Determine the (X, Y) coordinate at the center of the cell enclosing the given text.  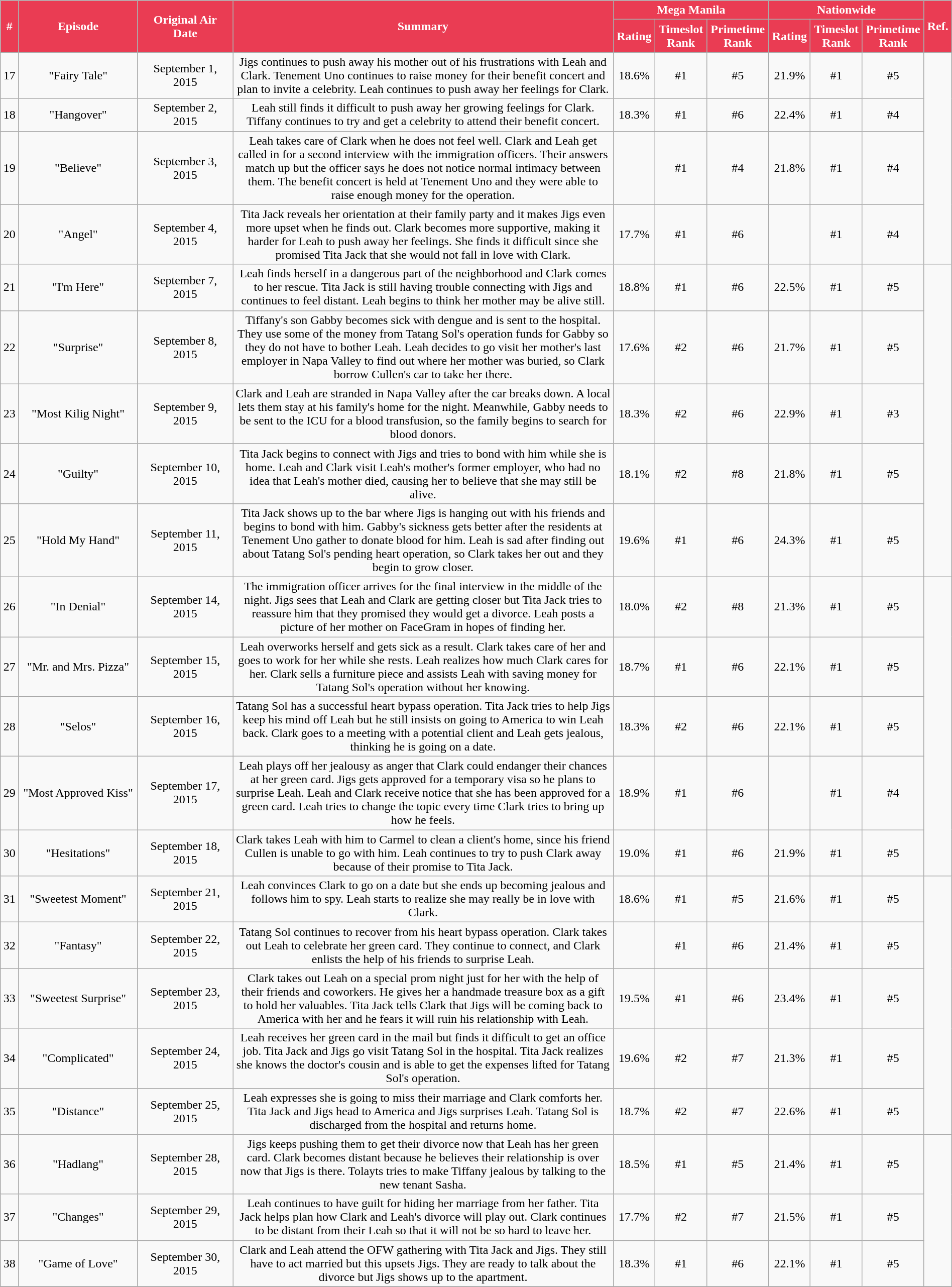
September 11, 2015 (185, 540)
September 2, 2015 (185, 115)
23 (10, 414)
24 (10, 473)
"Hadlang" (78, 1164)
23.4% (789, 999)
September 18, 2015 (185, 853)
"Mr. and Mrs. Pizza" (78, 667)
17 (10, 75)
35 (10, 1111)
38 (10, 1263)
"Fairy Tale" (78, 75)
34 (10, 1058)
September 25, 2015 (185, 1111)
28 (10, 726)
September 1, 2015 (185, 75)
Ref. (938, 26)
"Guilty" (78, 473)
18 (10, 115)
21 (10, 287)
September 8, 2015 (185, 347)
31 (10, 899)
18.5% (634, 1164)
September 28, 2015 (185, 1164)
17.6% (634, 347)
September 22, 2015 (185, 945)
33 (10, 999)
"Most Kilig Night" (78, 414)
19.5% (634, 999)
Mega Manila (691, 10)
29 (10, 793)
"Surprise" (78, 347)
September 17, 2015 (185, 793)
September 3, 2015 (185, 168)
"I'm Here" (78, 287)
"Sweetest Moment" (78, 899)
30 (10, 853)
"Hangover" (78, 115)
26 (10, 607)
"Complicated" (78, 1058)
Summary (423, 26)
Nationwide (847, 10)
18.0% (634, 607)
19 (10, 168)
"In Denial" (78, 607)
September 23, 2015 (185, 999)
25 (10, 540)
"Selos" (78, 726)
21.6% (789, 899)
September 29, 2015 (185, 1217)
"Believe" (78, 168)
September 30, 2015 (185, 1263)
22.6% (789, 1111)
September 4, 2015 (185, 234)
"Sweetest Surprise" (78, 999)
22 (10, 347)
20 (10, 234)
21.7% (789, 347)
Episode (78, 26)
32 (10, 945)
September 10, 2015 (185, 473)
"Hold My Hand" (78, 540)
September 7, 2015 (185, 287)
19.0% (634, 853)
18.8% (634, 287)
"Game of Love" (78, 1263)
September 21, 2015 (185, 899)
22.9% (789, 414)
September 24, 2015 (185, 1058)
"Distance" (78, 1111)
"Fantasy" (78, 945)
#3 (893, 414)
"Most Approved Kiss" (78, 793)
27 (10, 667)
37 (10, 1217)
# (10, 26)
18.9% (634, 793)
22.5% (789, 287)
"Angel" (78, 234)
September 14, 2015 (185, 607)
September 9, 2015 (185, 414)
September 15, 2015 (185, 667)
36 (10, 1164)
Original Air Date (185, 26)
22.4% (789, 115)
24.3% (789, 540)
18.1% (634, 473)
"Hesitations" (78, 853)
September 16, 2015 (185, 726)
"Changes" (78, 1217)
21.5% (789, 1217)
